Capture the cell that displays the provided text and extract its [X, Y] central coordinate. 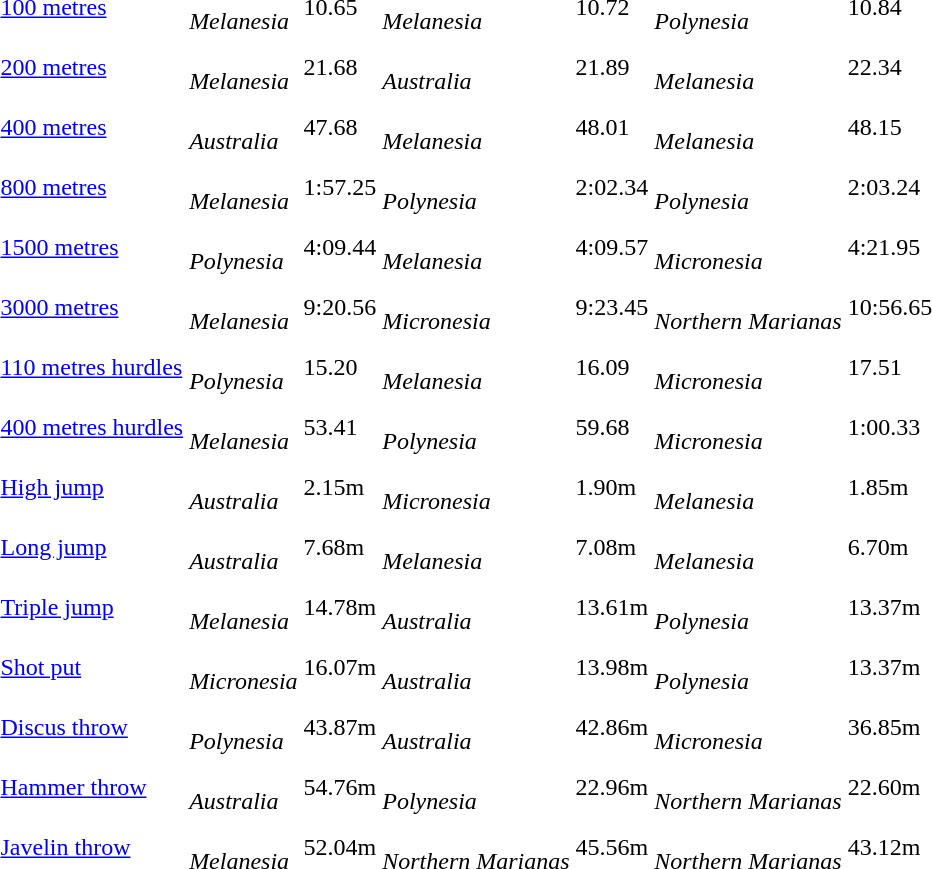
21.68 [340, 68]
53.41 [340, 428]
2.15m [340, 488]
9:23.45 [612, 308]
14.78m [340, 608]
4:09.44 [340, 248]
43.87m [340, 728]
7.68m [340, 548]
21.89 [612, 68]
16.07m [340, 668]
59.68 [612, 428]
42.86m [612, 728]
1:57.25 [340, 188]
4:09.57 [612, 248]
16.09 [612, 368]
13.61m [612, 608]
47.68 [340, 128]
15.20 [340, 368]
54.76m [340, 788]
2:02.34 [612, 188]
1.90m [612, 488]
22.96m [612, 788]
7.08m [612, 548]
13.98m [612, 668]
48.01 [612, 128]
9:20.56 [340, 308]
